Detect which cell encompasses the target text, then output its [x, y] center coordinate. 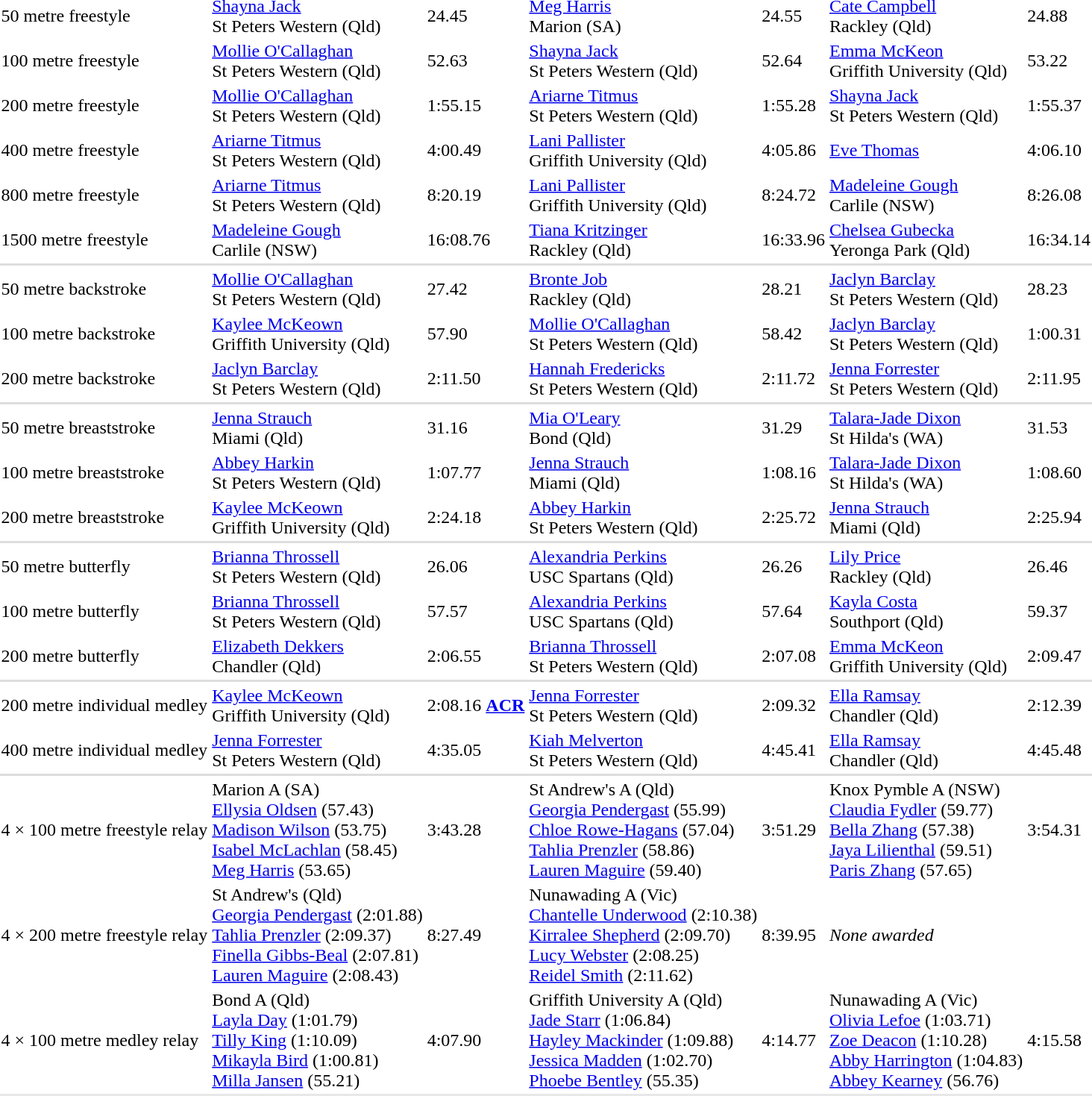
Nunawading A (Vic) Chantelle Underwood (2:10.38) Kirralee Shepherd (2:09.70) Lucy Webster (2:08.25) Reidel Smith (2:11.62) [643, 935]
52.63 [476, 61]
52.64 [794, 61]
2:08.16 ACR [476, 706]
2:24.18 [476, 518]
16:08.76 [476, 240]
Bronte Job Rackley (Qld) [643, 289]
31.53 [1059, 428]
50 metre backstroke [104, 289]
3:51.29 [794, 830]
2:09.47 [1059, 657]
4:05.86 [794, 151]
59.37 [1059, 612]
1:55.37 [1059, 106]
27.42 [476, 289]
2:09.32 [794, 706]
8:20.19 [476, 195]
16:33.96 [794, 240]
100 metre breaststroke [104, 473]
400 metre freestyle [104, 151]
16:34.14 [1059, 240]
200 metre backstroke [104, 379]
26.06 [476, 567]
53.22 [1059, 61]
8:39.95 [794, 935]
Tiana Kritzinger Rackley (Qld) [643, 240]
1500 metre freestyle [104, 240]
2:06.55 [476, 657]
57.57 [476, 612]
200 metre individual medley [104, 706]
100 metre freestyle [104, 61]
1:00.31 [1059, 334]
57.90 [476, 334]
1:08.16 [794, 473]
Chelsea Gubecka Yeronga Park (Qld) [926, 240]
2:12.39 [1059, 706]
4:45.41 [794, 751]
4:14.77 [794, 1040]
1:55.15 [476, 106]
50 metre breaststroke [104, 428]
3:43.28 [476, 830]
2:07.08 [794, 657]
31.16 [476, 428]
Bond A (Qld) Layla Day (1:01.79) Tilly King (1:10.09) Mikayla Bird (1:00.81) Milla Jansen (55.21) [318, 1040]
Kayla Costa Southport (Qld) [926, 612]
Marion A (SA) Ellysia Oldsen (57.43) Madison Wilson (53.75) Isabel McLachlan (58.45) Meg Harris (53.65) [318, 830]
Knox Pymble A (NSW) Claudia Fydler (59.77) Bella Zhang (57.38) Jaya Lilienthal (59.51) Paris Zhang (57.65) [926, 830]
26.46 [1059, 567]
Mia O'Leary Bond (Qld) [643, 428]
St Andrew's A (Qld) Georgia Pendergast (55.99) Chloe Rowe-Hagans (57.04) Tahlia Prenzler (58.86) Lauren Maguire (59.40) [643, 830]
8:26.08 [1059, 195]
None awarded [959, 935]
200 metre breaststroke [104, 518]
400 metre individual medley [104, 751]
St Andrew's (Qld) Georgia Pendergast (2:01.88) Tahlia Prenzler (2:09.37) Finella Gibbs-Beal (2:07.81) Lauren Maguire (2:08.43) [318, 935]
1:08.60 [1059, 473]
4:35.05 [476, 751]
2:11.95 [1059, 379]
100 metre butterfly [104, 612]
2:25.72 [794, 518]
1:55.28 [794, 106]
Elizabeth Dekkers Chandler (Qld) [318, 657]
Lily Price Rackley (Qld) [926, 567]
50 metre butterfly [104, 567]
3:54.31 [1059, 830]
58.42 [794, 334]
Griffith University A (Qld) Jade Starr (1:06.84) Hayley Mackinder (1:09.88) Jessica Madden (1:02.70) Phoebe Bentley (55.35) [643, 1040]
4:07.90 [476, 1040]
100 metre backstroke [104, 334]
4:15.58 [1059, 1040]
Nunawading A (Vic) Olivia Lefoe (1:03.71) Zoe Deacon (1:10.28) Abby Harrington (1:04.83) Abbey Kearney (56.76) [926, 1040]
26.26 [794, 567]
4:06.10 [1059, 151]
800 metre freestyle [104, 195]
4 × 200 metre freestyle relay [104, 935]
Eve Thomas [926, 151]
2:25.94 [1059, 518]
2:11.72 [794, 379]
200 metre freestyle [104, 106]
4:00.49 [476, 151]
31.29 [794, 428]
4 × 100 metre medley relay [104, 1040]
57.64 [794, 612]
28.21 [794, 289]
Hannah Fredericks St Peters Western (Qld) [643, 379]
4:45.48 [1059, 751]
8:27.49 [476, 935]
200 metre butterfly [104, 657]
4 × 100 metre freestyle relay [104, 830]
28.23 [1059, 289]
Kiah Melverton St Peters Western (Qld) [643, 751]
2:11.50 [476, 379]
8:24.72 [794, 195]
1:07.77 [476, 473]
